Identify which cell holds the provided text, then report its (X, Y) central coordinate. 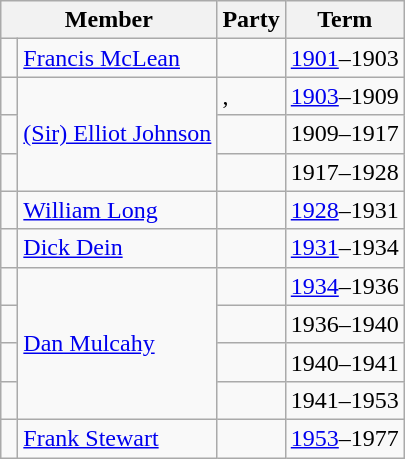
1941–1953 (344, 400)
William Long (118, 210)
1934–1936 (344, 286)
1903–1909 (344, 96)
Frank Stewart (118, 438)
Francis McLean (118, 58)
(Sir) Elliot Johnson (118, 134)
1953–1977 (344, 438)
Party (251, 20)
, (251, 96)
Term (344, 20)
1901–1903 (344, 58)
Dick Dein (118, 248)
1909–1917 (344, 134)
Dan Mulcahy (118, 343)
Member (109, 20)
1936–1940 (344, 324)
1928–1931 (344, 210)
1917–1928 (344, 172)
1931–1934 (344, 248)
1940–1941 (344, 362)
